Capture the cell that displays the provided text and extract its [X, Y] central coordinate. 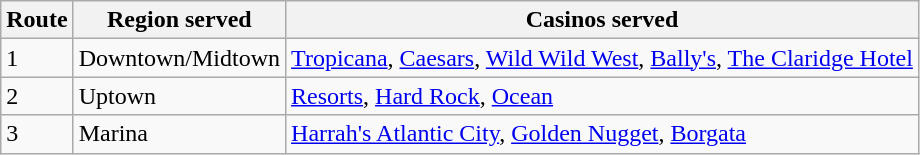
3 [37, 134]
Uptown [179, 96]
Harrah's Atlantic City, Golden Nugget, Borgata [602, 134]
1 [37, 58]
Region served [179, 20]
Marina [179, 134]
Resorts, Hard Rock, Ocean [602, 96]
2 [37, 96]
Route [37, 20]
Casinos served [602, 20]
Tropicana, Caesars, Wild Wild West, Bally's, The Claridge Hotel [602, 58]
Downtown/Midtown [179, 58]
